Identify which cell holds the provided text, then report its [X, Y] central coordinate. 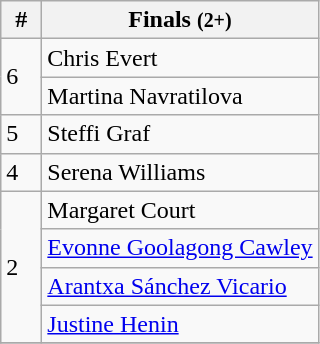
Serena Williams [180, 172]
4 [22, 172]
Evonne Goolagong Cawley [180, 248]
5 [22, 134]
Justine Henin [180, 324]
2 [22, 267]
Arantxa Sánchez Vicario [180, 286]
6 [22, 77]
Martina Navratilova [180, 96]
Chris Evert [180, 58]
Steffi Graf [180, 134]
Finals (2+) [180, 20]
Margaret Court [180, 210]
# [22, 20]
